Provide the [x, y] coordinate of the cell's center where the given text is located.  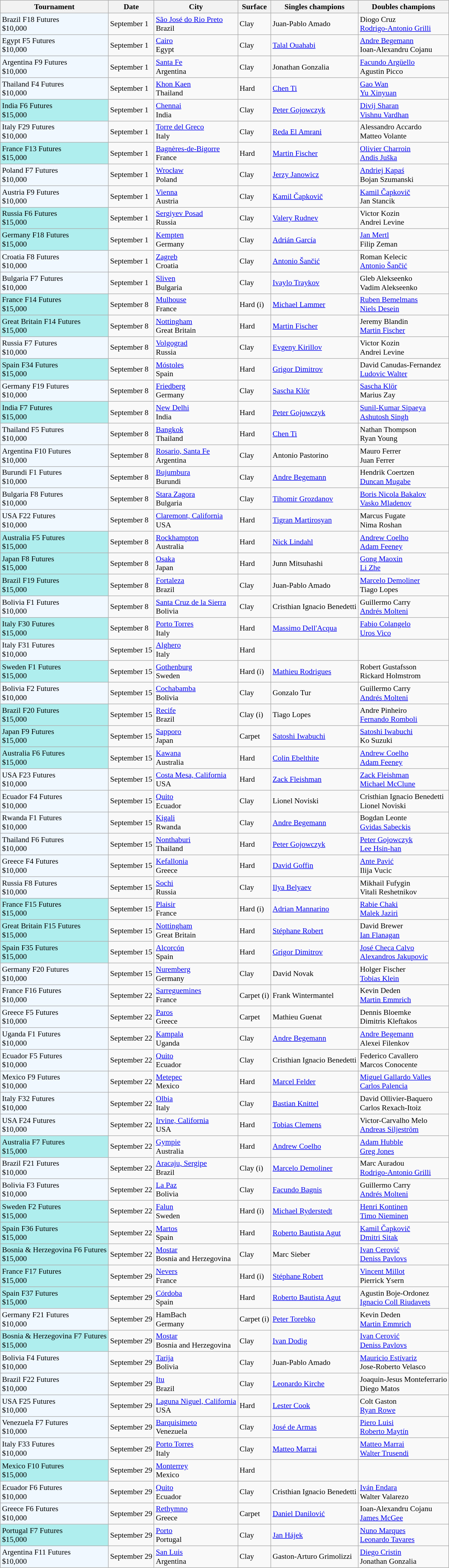
BarquisimetoVenezuela [196, 1427]
Brazil F19 Futures$15,000 [54, 585]
Australia F6 Futures$15,000 [54, 758]
Matteo Marrai [315, 1449]
Lester Cook [315, 1406]
Tournament [54, 7]
Bosnia & Herzegovina F6 Futures$15,000 [54, 1255]
Facundo Bagnis [315, 1190]
PortoPortugal [196, 1535]
KemptenGermany [196, 239]
Adrian Mannarino [315, 909]
Rosario, Santa FeArgentina [196, 456]
Brazil F21 Futures$10,000 [54, 1168]
Iván Endara Walter Valarezo [403, 1492]
Facundo Argüello Agustin Picco [403, 67]
Kamil Čapkovič [315, 196]
Alessandro Accardo Matteo Volante [403, 131]
Jonathan Gonzalia [315, 67]
Colt Gaston Ryan Rowe [403, 1406]
Dennis Bloemke Dimitris Kleftakos [403, 1017]
Date [131, 7]
Tigran Martirosyan [315, 521]
Australia F5 Futures$15,000 [54, 542]
GothenburgSweden [196, 672]
Andre Begemann Alexei Filenkov [403, 1039]
Antonio Šančić [315, 261]
David Goffin [315, 866]
Tiago Lopes [315, 715]
India F6 Futures$15,000 [54, 110]
City [196, 7]
Ecuador F5 Futures$10,000 [54, 1060]
Singles champions [315, 7]
Claremont, CaliforniaUSA [196, 521]
Venezuela F7 Futures$10,000 [54, 1427]
Antonio Pastorino [315, 456]
France F15 Futures$15,000 [54, 909]
Bagnères-de-BigorreFrance [196, 153]
Australia F7 Futures$15,000 [54, 1147]
Roman Kelecic Antonio Šančić [403, 261]
Germany F19 Futures$10,000 [54, 391]
Great Britain F15 Futures$15,000 [54, 930]
Mexico F10 Futures$15,000 [54, 1470]
Gong Maoxin Li Zhe [403, 564]
India F7 Futures$15,000 [54, 413]
Gao Wan Yu Xinyuan [403, 88]
Colin Ebelthite [315, 758]
Massimo Dell'Acqua [315, 628]
La PazBolivia [196, 1190]
VolgogradRussia [196, 348]
Stara ZagoraBulgaria [196, 499]
Mexico F9 Futures$10,000 [54, 1082]
NeversFrance [196, 1276]
KampalaUganda [196, 1039]
Brazil F22 Futures$10,000 [54, 1384]
Ecuador F6 Futures$10,000 [54, 1492]
Marcel Felder [315, 1082]
SapporoJapan [196, 736]
NurembergGermany [196, 974]
CórdobaSpain [196, 1298]
SochiRussia [196, 887]
Reda El Amrani [315, 131]
Croatia F8 Futures$10,000 [54, 261]
Bolivia F1 Futures$10,000 [54, 607]
Lionel Noviski [315, 801]
Evgeny Kirillov [315, 348]
Rabie Chaki Malek Jaziri [403, 909]
Torre del GrecoItaly [196, 131]
Doubles champions [403, 7]
Spain F35 Futures$15,000 [54, 952]
Gaston-Arturo Grimolizzi [315, 1557]
Marc Sieber [315, 1255]
Laguna Niguel, CaliforniaUSA [196, 1406]
Rwanda F1 Futures$10,000 [54, 822]
Jan Hájek [315, 1535]
Olivier Charroin Andis Juška [403, 153]
FalunSweden [196, 1212]
Thailand F4 Futures$10,000 [54, 88]
Italy F29 Futures$10,000 [54, 131]
Aracaju, SergipeBrazil [196, 1168]
MonterreyMexico [196, 1470]
David Novak [315, 974]
Nick Lindahl [315, 542]
NonthaburiThailand [196, 844]
Marc Auradou Rodrigo-Antonio Grilli [403, 1168]
Bosnia & Herzegovina F7 Futures$15,000 [54, 1341]
Surface [254, 7]
Sweden F2 Futures$15,000 [54, 1212]
Jeremy Blandin Martin Fischer [403, 326]
Austria F9 Futures$10,000 [54, 196]
OlbiaItaly [196, 1103]
Robert Gustafsson Rickard Holmstrom [403, 672]
New DelhiIndia [196, 413]
Thailand F6 Futures$10,000 [54, 844]
José de Armas [315, 1427]
France F13 Futures$15,000 [54, 153]
Marcelo Demoliner [315, 1168]
Andrew Coelho [315, 1147]
Great Britain F14 Futures$15,000 [54, 326]
Ilya Belyaev [315, 887]
MartosSpain [196, 1233]
Vincent Millot Pierrick Ysern [403, 1276]
France F14 Futures$15,000 [54, 304]
RockhamptonAustralia [196, 542]
Italy F33 Futures$10,000 [54, 1449]
Italy F31 Futures$10,000 [54, 650]
Ruben Bemelmans Niels Desein [403, 304]
ViennaAustria [196, 196]
Mikhail Fufygin Vitali Reshetnikov [403, 887]
Frank Wintermantel [315, 995]
Tobias Clemens [315, 1125]
France F17 Futures$15,000 [54, 1276]
Mathieu Rodrigues [315, 672]
SlivenBulgaria [196, 283]
Mauricio Estívariz Jose-Roberto Velasco [403, 1363]
Satoshi Iwabuchi [315, 736]
Michael Ryderstedt [315, 1212]
Argentina F9 Futures$10,000 [54, 67]
San LuisArgentina [196, 1557]
Bolivia F4 Futures$10,000 [54, 1363]
Andriej Kapaś Bojan Szumanski [403, 175]
Japan F9 Futures$15,000 [54, 736]
OsakaJapan [196, 564]
WrocławPoland [196, 175]
Holger Fischer Tobias Klein [403, 974]
Spain F34 Futures$15,000 [54, 369]
KigaliRwanda [196, 822]
Bolivia F2 Futures$10,000 [54, 693]
Spain F36 Futures$15,000 [54, 1233]
PlaisirFrance [196, 909]
Victor-Carvalho Melo Andreas Siljeström [403, 1125]
David Canudas-Fernandez Ludovic Walter [403, 369]
Marcelo Demoliner Tiago Lopes [403, 585]
Fabio Colangelo Uros Vico [403, 628]
Divij Sharan Vishnu Vardhan [403, 110]
ChennaiIndia [196, 110]
Bulgaria F7 Futures$10,000 [54, 283]
David Ollivier-Baquero Carlos Rexach-Itoiz [403, 1103]
Talal Ouahabi [315, 45]
Greece F4 Futures$10,000 [54, 866]
KefalloniaGreece [196, 866]
Sergiyev PosadRussia [196, 218]
Ivan Dodig [315, 1341]
Zack Fleishman [315, 779]
Brazil F18 Futures$10,000 [54, 24]
Spain F37 Futures$15,000 [54, 1298]
Bogdan Leonte Gvidas Sabeckis [403, 822]
Jan Mertl Filip Zeman [403, 239]
Ecuador F4 Futures$10,000 [54, 801]
Egypt F5 Futures$10,000 [54, 45]
ZagrebCroatia [196, 261]
Piero Luisi Roberto Maytín [403, 1427]
Henri Kontinen Timo Nieminen [403, 1212]
Sweden F1 Futures$15,000 [54, 672]
Agustin Boje-Ordonez Ignacio Coll Riudavets [403, 1298]
Junn Mitsuhashi [315, 564]
Japan F8 Futures$15,000 [54, 564]
Andre Begemann Ioan-Alexandru Cojanu [403, 45]
ParosGreece [196, 1017]
São José do Rio PretoBrazil [196, 24]
HamBachGermany [196, 1319]
Boris Nicola Bakalov Vasko Mladenov [403, 499]
Irvine, CaliforniaUSA [196, 1125]
Daniel Danilović [315, 1513]
Ante Pavić Ilija Vucic [403, 866]
Michael Lammer [315, 304]
BangkokThailand [196, 434]
Germany F21 Futures$10,000 [54, 1319]
Argentina F11 Futures$10,000 [54, 1557]
Italy F30 Futures$15,000 [54, 628]
Bastian Knittel [315, 1103]
MóstolesSpain [196, 369]
Kamil Čapkovič Dmitri Sitak [403, 1233]
Portugal F7 Futures$15,000 [54, 1535]
Satoshi Iwabuchi Ko Suzuki [403, 736]
ItuBrazil [196, 1384]
TarijaBolivia [196, 1363]
Adrián García [315, 239]
Andre Pinheiro Fernando Romboli [403, 715]
Argentina F10 Futures$10,000 [54, 456]
Costa Mesa, CaliforniaUSA [196, 779]
Joaquin-Jesus Monteferrario Diego Matos [403, 1384]
Russia F8 Futures$10,000 [54, 887]
Kamil Čapkovič Jan Stancik [403, 196]
SarregueminesFrance [196, 995]
AlcorcónSpain [196, 952]
Cristhian Ignacio Benedetti Lionel Noviski [403, 801]
Valery Rudnev [315, 218]
AlgheroItaly [196, 650]
MetepecMexico [196, 1082]
Federico Cavallero Marcos Conocente [403, 1060]
Diego Cristin Jonathan Gonzalia [403, 1557]
Burundi F1 Futures$10,000 [54, 477]
Adam Hubble Greg Jones [403, 1147]
Nuno Marques Leonardo Tavares [403, 1535]
RethymnoGreece [196, 1513]
Gonzalo Tur [315, 693]
José Checa Calvo Alexandros Jakupovic [403, 952]
CairoEgypt [196, 45]
Greece F6 Futures$10,000 [54, 1513]
Zack Fleishman Michael McClune [403, 779]
Brazil F20 Futures$15,000 [54, 715]
MulhouseFrance [196, 304]
Thailand F5 Futures$10,000 [54, 434]
Miguel Gallardo Valles Carlos Palencia [403, 1082]
Leonardo Kirche [315, 1384]
Tihomir Grozdanov [315, 499]
Mauro Ferrer Juan Ferrer [403, 456]
GympieAustralia [196, 1147]
Marcus Fugate Nima Roshan [403, 521]
Italy F32 Futures$10,000 [54, 1103]
Ioan-Alexandru Cojanu James McGee [403, 1513]
Uganda F1 Futures$10,000 [54, 1039]
Sunil-Kumar Sipaeya Ashutosh Singh [403, 413]
RecifeBrazil [196, 715]
Santa FeArgentina [196, 67]
Sascha Klör Marius Zay [403, 391]
Germany F20 Futures$10,000 [54, 974]
Mathieu Guenat [315, 1017]
Germany F18 Futures$15,000 [54, 239]
Russia F7 Futures$10,000 [54, 348]
CochabambaBolivia [196, 693]
Khon KaenThailand [196, 88]
Matteo Marrai Walter Trusendi [403, 1449]
Bulgaria F8 Futures$10,000 [54, 499]
Hendrik Coertzen Duncan Mugabe [403, 477]
France F16 Futures$10,000 [54, 995]
FortalezaBrazil [196, 585]
Jerzy Janowicz [315, 175]
USA F23 Futures$10,000 [54, 779]
Peter Gojowczyk Lee Hsin-han [403, 844]
Nathan Thompson Ryan Young [403, 434]
Peter Torebko [315, 1319]
Greece F5 Futures$10,000 [54, 1017]
Poland F7 Futures$10,000 [54, 175]
KawanaAustralia [196, 758]
FriedbergGermany [196, 391]
Gleb Alekseenko Vadim Alekseenko [403, 283]
USA F22 Futures$10,000 [54, 521]
Ivaylo Traykov [315, 283]
Sascha Klör [315, 391]
USA F24 Futures$10,000 [54, 1125]
USA F25 Futures$10,000 [54, 1406]
Bolivia F3 Futures$10,000 [54, 1190]
BujumburaBurundi [196, 477]
Russia F6 Futures$15,000 [54, 218]
David Brewer Ian Flanagan [403, 930]
Diogo Cruz Rodrigo-Antonio Grilli [403, 24]
Santa Cruz de la SierraBolivia [196, 607]
